Detect which cell encompasses the target text, then output its [x, y] center coordinate. 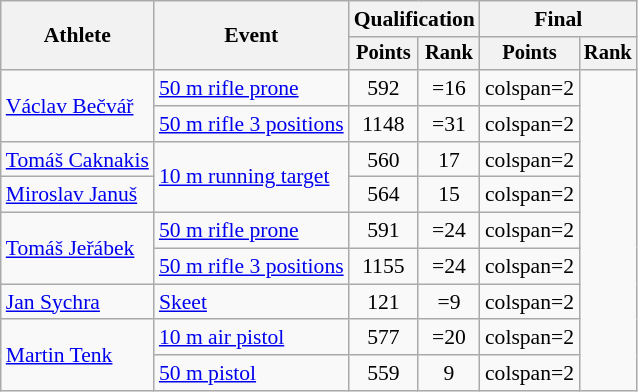
=9 [449, 302]
=20 [449, 338]
564 [384, 195]
10 m air pistol [252, 338]
Tomáš Caknakis [78, 160]
Athlete [78, 36]
560 [384, 160]
Event [252, 36]
592 [384, 88]
Qualification [414, 19]
Final [558, 19]
15 [449, 195]
1148 [384, 124]
577 [384, 338]
Václav Bečvář [78, 106]
9 [449, 373]
Miroslav Januš [78, 195]
1155 [384, 267]
17 [449, 160]
121 [384, 302]
50 m pistol [252, 373]
10 m running target [252, 178]
591 [384, 231]
=31 [449, 124]
559 [384, 373]
Tomáš Jeřábek [78, 248]
=16 [449, 88]
Skeet [252, 302]
Martin Tenk [78, 356]
Jan Sychra [78, 302]
